Return the (X, Y) coordinate for the center point of the cell that contains the specified text.  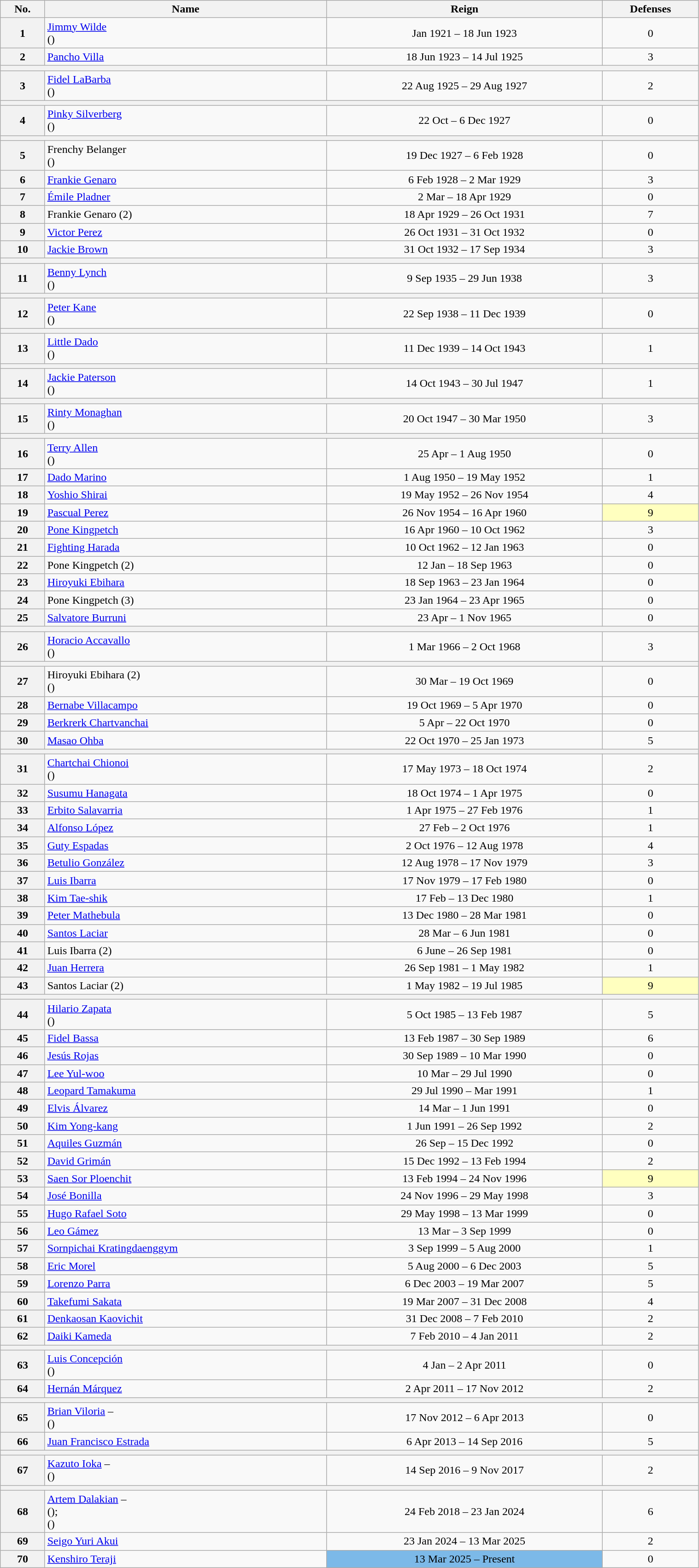
36 (23, 863)
Santos Laciar (185, 933)
Pascual Perez (185, 513)
7 Feb 2010 – 4 Jan 2011 (464, 1336)
Benny Lynch() (185, 278)
5 Aug 2000 – 6 Dec 2003 (464, 1266)
Victor Perez (185, 232)
39 (23, 915)
Peter Kane() (185, 313)
19 (23, 513)
44 (23, 1014)
Luis Ibarra (185, 880)
Elvis Álvarez (185, 1108)
11 Dec 1939 – 14 Oct 1943 (464, 348)
48 (23, 1091)
42 (23, 968)
31 Dec 2008 – 7 Feb 2010 (464, 1318)
28 (23, 705)
2 Mar – 18 Apr 1929 (464, 197)
21 (23, 548)
Luis Concepción() (185, 1365)
18 Apr 1929 – 26 Oct 1931 (464, 214)
10 (23, 250)
57 (23, 1248)
Denkaosan Kaovichit (185, 1318)
Brian Viloria – () (185, 1417)
23 Apr – 1 Nov 1965 (464, 618)
Salvatore Burruni (185, 618)
26 Sep – 15 Dec 1992 (464, 1143)
35 (23, 845)
14 Oct 1943 – 30 Jul 1947 (464, 383)
67 (23, 1470)
Fidel LaBarba() (185, 86)
15 Dec 1992 – 13 Feb 1994 (464, 1161)
31 (23, 769)
10 Mar – 29 Jul 1990 (464, 1073)
22 (23, 565)
56 (23, 1231)
46 (23, 1055)
38 (23, 898)
27 Feb – 2 Oct 1976 (464, 828)
Frankie Genaro (2) (185, 214)
Bernabe Villacampo (185, 705)
64 (23, 1389)
Erbito Salavarria (185, 810)
Takefumi Sakata (185, 1301)
17 Feb – 13 Dec 1980 (464, 898)
31 Oct 1932 – 17 Sep 1934 (464, 250)
22 Aug 1925 – 29 Aug 1927 (464, 86)
30 Sep 1989 – 10 Mar 1990 (464, 1055)
51 (23, 1143)
2 Apr 2011 – 17 Nov 2012 (464, 1389)
33 (23, 810)
Hiroyuki Ebihara (2)() (185, 682)
18 (23, 495)
Kenshiro Teraji (185, 1559)
12 Aug 1978 – 17 Nov 1979 (464, 863)
23 Jan 2024 – 13 Mar 2025 (464, 1541)
Daiki Kameda (185, 1336)
29 (23, 723)
Fighting Harada (185, 548)
20 (23, 530)
58 (23, 1266)
Yoshio Shirai (185, 495)
Berkrerk Chartvanchai (185, 723)
13 Feb 1994 – 24 Nov 1996 (464, 1178)
9 Sep 1935 – 29 Jun 1938 (464, 278)
55 (23, 1213)
18 Oct 1974 – 1 Apr 1975 (464, 793)
5 Apr – 22 Oct 1970 (464, 723)
Santos Laciar (2) (185, 985)
Émile Pladner (185, 197)
José Bonilla (185, 1196)
Betulio González (185, 863)
59 (23, 1283)
Hilario Zapata() (185, 1014)
Lorenzo Parra (185, 1283)
14 Sep 2016 – 9 Nov 2017 (464, 1470)
54 (23, 1196)
13 Feb 1987 – 30 Sep 1989 (464, 1038)
10 Oct 1962 – 12 Jan 1963 (464, 548)
Saen Sor Ploenchit (185, 1178)
17 (23, 477)
Luis Ibarra (2) (185, 950)
Masao Ohba (185, 740)
Pancho Villa (185, 57)
26 Nov 1954 – 16 Apr 1960 (464, 513)
32 (23, 793)
13 Mar 2025 – Present (464, 1559)
24 Feb 2018 – 23 Jan 2024 (464, 1511)
12 (23, 313)
22 Oct 1970 – 25 Jan 1973 (464, 740)
19 Mar 2007 – 31 Dec 2008 (464, 1301)
17 Nov 2012 – 6 Apr 2013 (464, 1417)
26 Sep 1981 – 1 May 1982 (464, 968)
13 Dec 1980 – 28 Mar 1981 (464, 915)
25 (23, 618)
Defenses (651, 9)
Eric Morel (185, 1266)
69 (23, 1541)
16 (23, 453)
Reign (464, 9)
19 May 1952 – 26 Nov 1954 (464, 495)
Pone Kingpetch (3) (185, 600)
1 May 1982 – 19 Jul 1985 (464, 985)
24 (23, 600)
Leo Gámez (185, 1231)
Little Dado() (185, 348)
Hiroyuki Ebihara (185, 583)
26 (23, 647)
17 May 1973 – 18 Oct 1974 (464, 769)
30 (23, 740)
3 Sep 1999 – 5 Aug 2000 (464, 1248)
50 (23, 1126)
Kim Yong-kang (185, 1126)
Kim Tae-shik (185, 898)
40 (23, 933)
23 (23, 583)
Lee Yul-woo (185, 1073)
Frankie Genaro (185, 179)
22 Sep 1938 – 11 Dec 1939 (464, 313)
Chartchai Chionoi() (185, 769)
Pone Kingpetch (2) (185, 565)
Sornpichai Kratingdaenggym (185, 1248)
1 Aug 1950 – 19 May 1952 (464, 477)
19 Oct 1969 – 5 Apr 1970 (464, 705)
53 (23, 1178)
17 Nov 1979 – 17 Feb 1980 (464, 880)
19 Dec 1927 – 6 Feb 1928 (464, 156)
6 Feb 1928 – 2 Mar 1929 (464, 179)
23 Jan 1964 – 23 Apr 1965 (464, 600)
18 Jun 1923 – 14 Jul 1925 (464, 57)
30 Mar – 19 Oct 1969 (464, 682)
6 June – 26 Sep 1981 (464, 950)
Horacio Accavallo() (185, 647)
Jan 1921 – 18 Jun 1923 (464, 33)
26 Oct 1931 – 31 Oct 1932 (464, 232)
14 (23, 383)
13 (23, 348)
Jimmy Wilde() (185, 33)
43 (23, 985)
Juan Herrera (185, 968)
65 (23, 1417)
16 Apr 1960 – 10 Oct 1962 (464, 530)
Susumu Hanagata (185, 793)
28 Mar – 6 Jun 1981 (464, 933)
14 Mar – 1 Jun 1991 (464, 1108)
Juan Francisco Estrada (185, 1441)
1 Mar 1966 – 2 Oct 1968 (464, 647)
29 May 1998 – 13 Mar 1999 (464, 1213)
No. (23, 9)
22 Oct – 6 Dec 1927 (464, 121)
11 (23, 278)
Alfonso López (185, 828)
34 (23, 828)
52 (23, 1161)
37 (23, 880)
Artem Dalakian – ();() (185, 1511)
5 Oct 1985 – 13 Feb 1987 (464, 1014)
David Grimán (185, 1161)
27 (23, 682)
6 Dec 2003 – 19 Mar 2007 (464, 1283)
Hernán Márquez (185, 1389)
13 Mar – 3 Sep 1999 (464, 1231)
Pone Kingpetch (185, 530)
Frenchy Belanger() (185, 156)
Jesús Rojas (185, 1055)
Jackie Paterson() (185, 383)
29 Jul 1990 – Mar 1991 (464, 1091)
Aquiles Guzmán (185, 1143)
20 Oct 1947 – 30 Mar 1950 (464, 418)
68 (23, 1511)
61 (23, 1318)
63 (23, 1365)
Dado Marino (185, 477)
60 (23, 1301)
62 (23, 1336)
Pinky Silverberg() (185, 121)
1 Apr 1975 – 27 Feb 1976 (464, 810)
18 Sep 1963 – 23 Jan 1964 (464, 583)
Guty Espadas (185, 845)
12 Jan – 18 Sep 1963 (464, 565)
Rinty Monaghan() (185, 418)
15 (23, 418)
45 (23, 1038)
Fidel Bassa (185, 1038)
41 (23, 950)
Hugo Rafael Soto (185, 1213)
4 Jan – 2 Apr 2011 (464, 1365)
1 Jun 1991 – 26 Sep 1992 (464, 1126)
6 Apr 2013 – 14 Sep 2016 (464, 1441)
Leopard Tamakuma (185, 1091)
49 (23, 1108)
24 Nov 1996 – 29 May 1998 (464, 1196)
Peter Mathebula (185, 915)
70 (23, 1559)
Terry Allen() (185, 453)
Name (185, 9)
Seigo Yuri Akui (185, 1541)
2 Oct 1976 – 12 Aug 1978 (464, 845)
Kazuto Ioka – () (185, 1470)
8 (23, 214)
47 (23, 1073)
66 (23, 1441)
25 Apr – 1 Aug 1950 (464, 453)
Jackie Brown (185, 250)
